Identify which cell holds the provided text, then report its [X, Y] central coordinate. 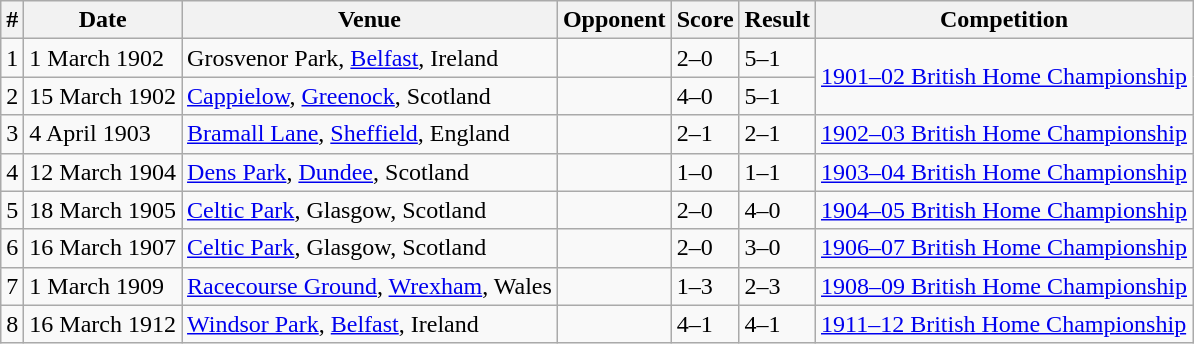
2–3 [777, 286]
Bramall Lane, Sheffield, England [370, 134]
1 [12, 58]
Grosvenor Park, Belfast, Ireland [370, 58]
16 March 1912 [103, 324]
6 [12, 248]
Racecourse Ground, Wrexham, Wales [370, 286]
Competition [1004, 20]
16 March 1907 [103, 248]
12 March 1904 [103, 172]
1–1 [777, 172]
1902–03 British Home Championship [1004, 134]
Result [777, 20]
Cappielow, Greenock, Scotland [370, 96]
Venue [370, 20]
1904–05 British Home Championship [1004, 210]
1901–02 British Home Championship [1004, 77]
Windsor Park, Belfast, Ireland [370, 324]
# [12, 20]
2 [12, 96]
3 [12, 134]
15 March 1902 [103, 96]
5 [12, 210]
1903–04 British Home Championship [1004, 172]
1–3 [705, 286]
Dens Park, Dundee, Scotland [370, 172]
1 March 1902 [103, 58]
1906–07 British Home Championship [1004, 248]
7 [12, 286]
Date [103, 20]
1908–09 British Home Championship [1004, 286]
4 [12, 172]
1–0 [705, 172]
3–0 [777, 248]
Opponent [614, 20]
18 March 1905 [103, 210]
1911–12 British Home Championship [1004, 324]
1 March 1909 [103, 286]
4 April 1903 [103, 134]
8 [12, 324]
Score [705, 20]
